Scan for the cell matching the given text and deliver its (X, Y) coordinate at center. 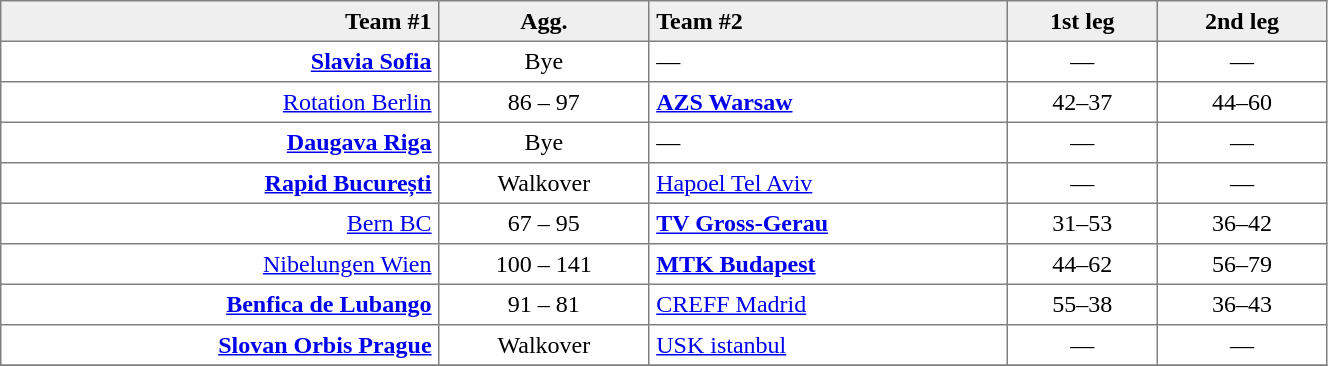
Rotation Berlin (220, 102)
55–38 (1082, 304)
Slavia Sofia (220, 61)
91 – 81 (544, 304)
Nibelungen Wien (220, 264)
2nd leg (1242, 21)
67 – 95 (544, 223)
86 – 97 (544, 102)
36–43 (1242, 304)
Bern BC (220, 223)
CREFF Madrid (828, 304)
44–60 (1242, 102)
36–42 (1242, 223)
42–37 (1082, 102)
Team #2 (828, 21)
31–53 (1082, 223)
Team #1 (220, 21)
AZS Warsaw (828, 102)
Rapid București (220, 183)
Benfica de Lubango (220, 304)
TV Gross-Gerau (828, 223)
Hapoel Tel Aviv (828, 183)
1st leg (1082, 21)
44–62 (1082, 264)
Slovan Orbis Prague (220, 345)
Agg. (544, 21)
MTK Budapest (828, 264)
USK istanbul (828, 345)
Daugava Riga (220, 142)
100 – 141 (544, 264)
56–79 (1242, 264)
